Determine the [x, y] coordinate at the center of the cell enclosing the given text.  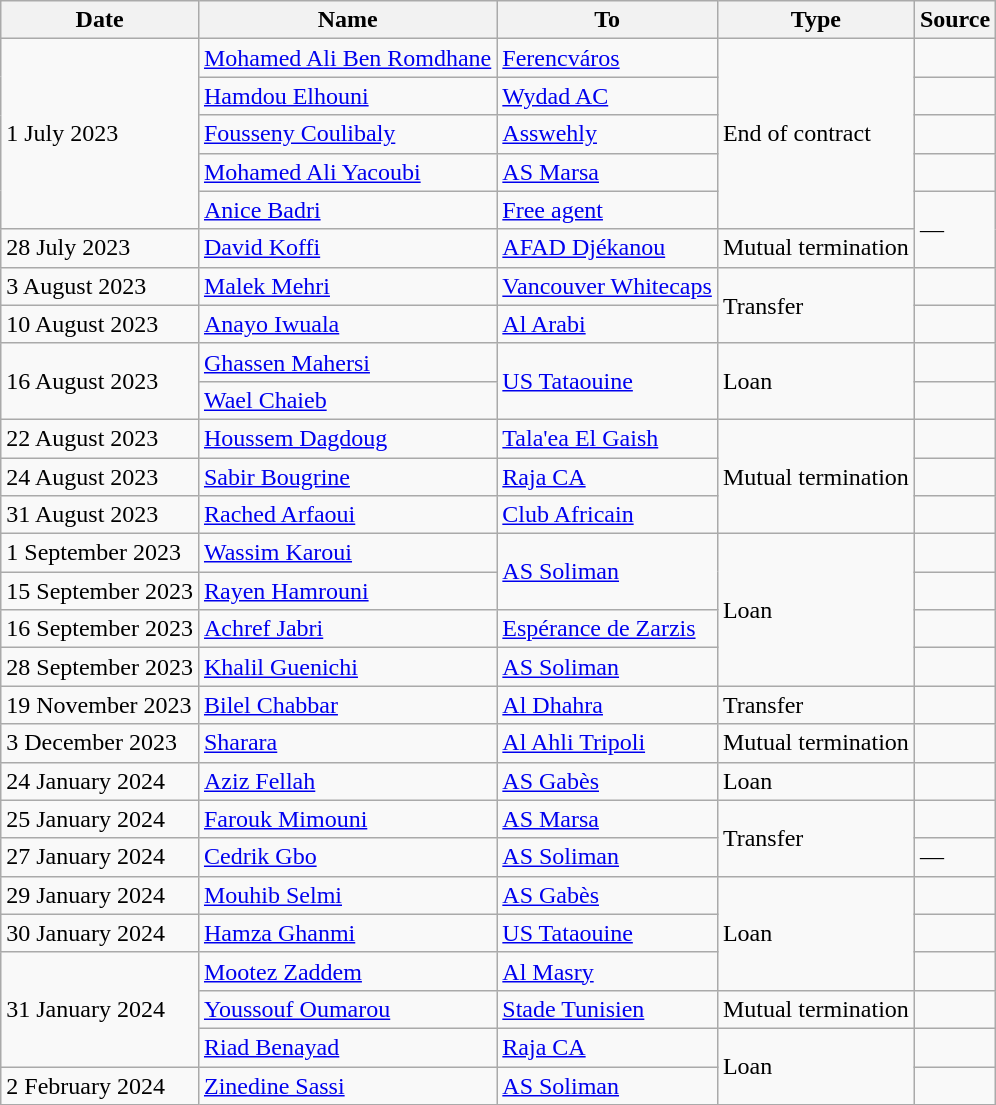
27 January 2024 [100, 857]
Sabir Bougrine [347, 477]
Cedrik Gbo [347, 857]
Achref Jabri [347, 629]
Malek Mehri [347, 286]
Mouhib Selmi [347, 895]
31 January 2024 [100, 1009]
End of contract [816, 134]
Vancouver Whitecaps [608, 286]
Mohamed Ali Ben Romdhane [347, 58]
16 August 2023 [100, 381]
Espérance de Zarzis [608, 629]
Name [347, 20]
28 September 2023 [100, 667]
Tala'ea El Gaish [608, 438]
10 August 2023 [100, 324]
Asswehly [608, 134]
2 February 2024 [100, 1085]
Anayo Iwuala [347, 324]
Source [954, 20]
Ferencváros [608, 58]
1 July 2023 [100, 134]
Al Ahli Tripoli [608, 743]
Stade Tunisien [608, 1009]
Rached Arfaoui [347, 515]
Zinedine Sassi [347, 1085]
Wassim Karoui [347, 553]
25 January 2024 [100, 819]
Rayen Hamrouni [347, 591]
Farouk Mimouni [347, 819]
24 August 2023 [100, 477]
22 August 2023 [100, 438]
Youssouf Oumarou [347, 1009]
Sharara [347, 743]
30 January 2024 [100, 933]
16 September 2023 [100, 629]
Wydad AC [608, 96]
Riad Benayad [347, 1047]
To [608, 20]
3 December 2023 [100, 743]
Mohamed Ali Yacoubi [347, 172]
Hamdou Elhouni [347, 96]
Hamza Ghanmi [347, 933]
28 July 2023 [100, 248]
Club Africain [608, 515]
31 August 2023 [100, 515]
Al Arabi [608, 324]
Al Dhahra [608, 705]
David Koffi [347, 248]
Anice Badri [347, 210]
Houssem Dagdoug [347, 438]
29 January 2024 [100, 895]
Al Masry [608, 971]
Date [100, 20]
Bilel Chabbar [347, 705]
AFAD Djékanou [608, 248]
15 September 2023 [100, 591]
Free agent [608, 210]
1 September 2023 [100, 553]
Khalil Guenichi [347, 667]
19 November 2023 [100, 705]
Fousseny Coulibaly [347, 134]
Type [816, 20]
Wael Chaieb [347, 400]
Aziz Fellah [347, 781]
Mootez Zaddem [347, 971]
24 January 2024 [100, 781]
3 August 2023 [100, 286]
Ghassen Mahersi [347, 362]
